Search for the cell housing the specified text and yield its [X, Y] center coordinate. 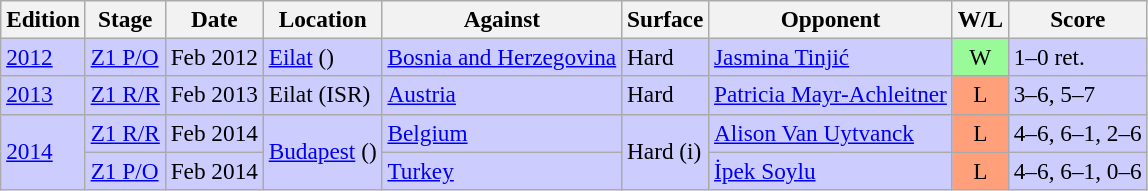
2014 [44, 152]
İpek Soylu [831, 170]
3–6, 5–7 [1078, 95]
W [980, 57]
Turkey [502, 170]
Alison Van Uytvanck [831, 133]
Eilat () [322, 57]
Opponent [831, 19]
4–6, 6–1, 0–6 [1078, 170]
Against [502, 19]
2013 [44, 95]
Bosnia and Herzegovina [502, 57]
Date [214, 19]
Eilat (ISR) [322, 95]
W/L [980, 19]
Edition [44, 19]
Feb 2012 [214, 57]
Belgium [502, 133]
Location [322, 19]
Score [1078, 19]
Surface [666, 19]
Budapest () [322, 152]
Austria [502, 95]
Patricia Mayr-Achleitner [831, 95]
Jasmina Tinjić [831, 57]
1–0 ret. [1078, 57]
4–6, 6–1, 2–6 [1078, 133]
Stage [125, 19]
Feb 2013 [214, 95]
Hard (i) [666, 152]
2012 [44, 57]
